For the text-containing cell, return its midpoint in (X, Y) coordinate format. 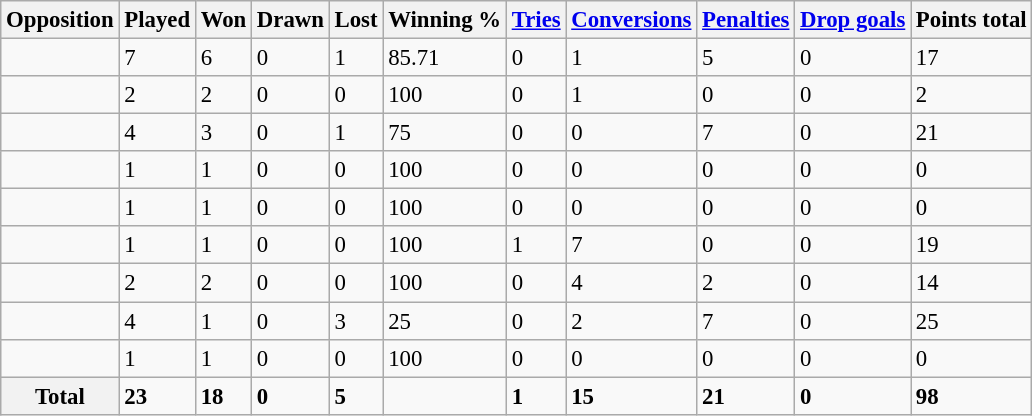
75 (445, 133)
18 (223, 396)
Tries (536, 20)
Drop goals (853, 20)
Conversions (632, 20)
Drawn (291, 20)
23 (157, 396)
Winning % (445, 20)
Penalties (746, 20)
Opposition (60, 20)
19 (972, 245)
6 (223, 58)
14 (972, 283)
17 (972, 58)
Won (223, 20)
98 (972, 396)
15 (632, 396)
85.71 (445, 58)
Lost (356, 20)
Total (60, 396)
Points total (972, 20)
Played (157, 20)
